Scan for the cell matching the given text and deliver its [X, Y] coordinate at center. 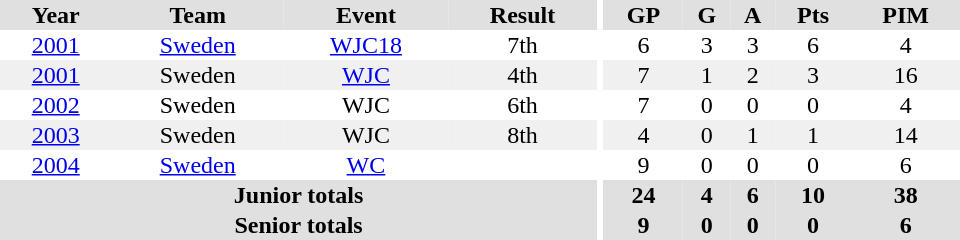
Year [56, 15]
4th [522, 75]
Pts [813, 15]
7th [522, 45]
G [706, 15]
14 [906, 135]
10 [813, 195]
A [752, 15]
8th [522, 135]
2 [752, 75]
Team [198, 15]
WJC18 [366, 45]
Event [366, 15]
GP [644, 15]
16 [906, 75]
38 [906, 195]
6th [522, 105]
24 [644, 195]
WC [366, 165]
2003 [56, 135]
2004 [56, 165]
2002 [56, 105]
Junior totals [298, 195]
Senior totals [298, 225]
PIM [906, 15]
Result [522, 15]
